From the cell containing the given text, extract its center point as (X, Y) coordinate. 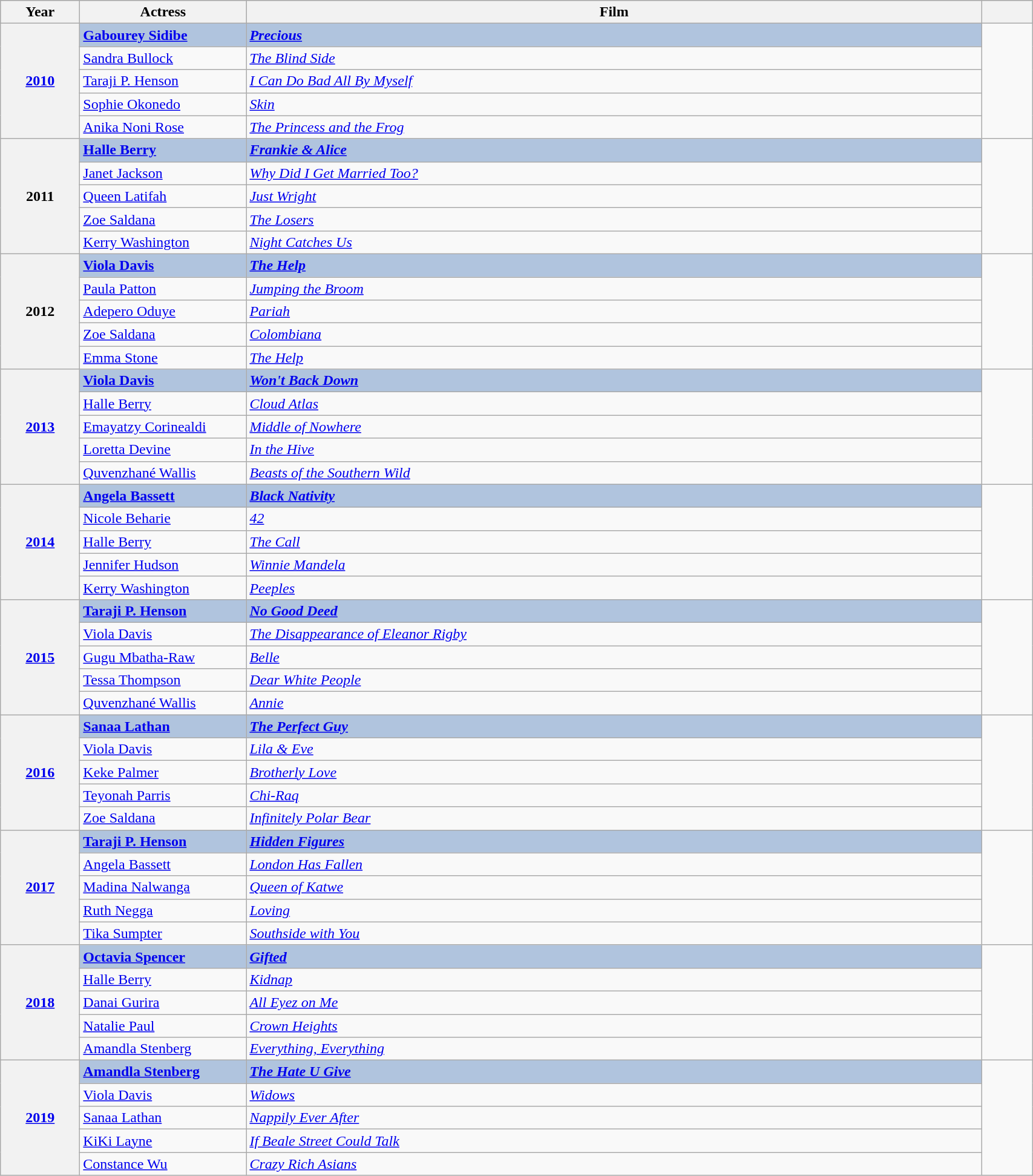
2014 (40, 542)
The Losers (614, 219)
Crown Heights (614, 1026)
London Has Fallen (614, 864)
Dear White People (614, 680)
Peeples (614, 588)
Hidden Figures (614, 841)
2015 (40, 657)
Jennifer Hudson (163, 565)
Precious (614, 35)
2016 (40, 772)
Sandra Bullock (163, 58)
Southside with You (614, 933)
Loving (614, 910)
Widows (614, 1095)
Winnie Mandela (614, 565)
Black Nativity (614, 496)
Tessa Thompson (163, 680)
In the Hive (614, 450)
Anika Noni Rose (163, 127)
Queen of Katwe (614, 887)
Colombiana (614, 335)
Keke Palmer (163, 772)
Ruth Negga (163, 910)
2011 (40, 196)
All Eyez on Me (614, 1002)
Annie (614, 703)
Pariah (614, 312)
2010 (40, 81)
Crazy Rich Asians (614, 1164)
The Disappearance of Eleanor Rigby (614, 634)
Queen Latifah (163, 196)
Beasts of the Southern Wild (614, 473)
Middle of Nowhere (614, 427)
Gifted (614, 956)
2013 (40, 427)
The Hate U Give (614, 1072)
2012 (40, 311)
Skin (614, 104)
Actress (163, 12)
2019 (40, 1118)
Constance Wu (163, 1164)
If Beale Street Could Talk (614, 1141)
The Princess and the Frog (614, 127)
Everything, Everything (614, 1049)
Just Wright (614, 196)
Paula Patton (163, 289)
Won't Back Down (614, 381)
The Call (614, 542)
Gabourey Sidibe (163, 35)
Film (614, 12)
2017 (40, 887)
Year (40, 12)
KiKi Layne (163, 1141)
Madina Nalwanga (163, 887)
2018 (40, 1002)
Lila & Eve (614, 749)
No Good Deed (614, 611)
Natalie Paul (163, 1026)
42 (614, 519)
Emma Stone (163, 358)
Brotherly Love (614, 772)
Nappily Ever After (614, 1118)
Janet Jackson (163, 173)
Danai Gurira (163, 1002)
The Perfect Guy (614, 726)
Gugu Mbatha-Raw (163, 657)
Infinitely Polar Bear (614, 818)
Belle (614, 657)
Adepero Oduye (163, 312)
Octavia Spencer (163, 956)
Frankie & Alice (614, 150)
Jumping the Broom (614, 289)
Loretta Devine (163, 450)
Cloud Atlas (614, 404)
Emayatzy Corinealdi (163, 427)
Kidnap (614, 979)
Teyonah Parris (163, 795)
Chi-Raq (614, 795)
Tika Sumpter (163, 933)
Nicole Beharie (163, 519)
The Blind Side (614, 58)
I Can Do Bad All By Myself (614, 81)
Sophie Okonedo (163, 104)
Night Catches Us (614, 242)
Why Did I Get Married Too? (614, 173)
